Return the [X, Y] coordinate for the center point of the cell that contains the specified text.  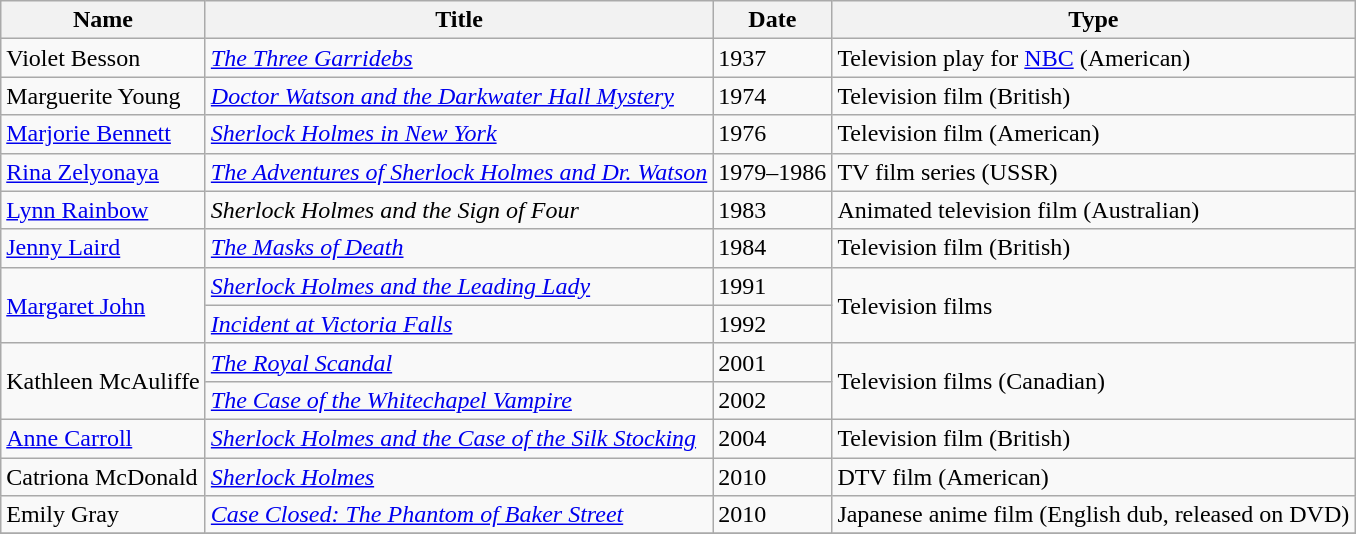
DTV film (American) [1094, 477]
Emily Gray [104, 515]
1992 [772, 324]
1976 [772, 134]
The Royal Scandal [458, 362]
Type [1094, 20]
The Three Garridebs [458, 58]
Catriona McDonald [104, 477]
1974 [772, 96]
Animated television film (Australian) [1094, 210]
1937 [772, 58]
1984 [772, 248]
Anne Carroll [104, 438]
Margaret John [104, 305]
Jenny Laird [104, 248]
Marguerite Young [104, 96]
Television films [1094, 305]
Incident at Victoria Falls [458, 324]
Sherlock Holmes in New York [458, 134]
Rina Zelyonaya [104, 172]
Sherlock Holmes and the Case of the Silk Stocking [458, 438]
1991 [772, 286]
1983 [772, 210]
2001 [772, 362]
Marjorie Bennett [104, 134]
Japanese anime film (English dub, released on DVD) [1094, 515]
Television play for NBC (American) [1094, 58]
Television film (American) [1094, 134]
2002 [772, 400]
Doctor Watson and the Darkwater Hall Mystery [458, 96]
Title [458, 20]
The Masks of Death [458, 248]
Sherlock Holmes and the Sign of Four [458, 210]
Name [104, 20]
Sherlock Holmes and the Leading Lady [458, 286]
Date [772, 20]
Lynn Rainbow [104, 210]
TV film series (USSR) [1094, 172]
Violet Besson [104, 58]
The Adventures of Sherlock Holmes and Dr. Watson [458, 172]
Case Closed: The Phantom of Baker Street [458, 515]
The Case of the Whitechapel Vampire [458, 400]
Kathleen McAuliffe [104, 381]
Sherlock Holmes [458, 477]
2004 [772, 438]
Television films (Canadian) [1094, 381]
1979–1986 [772, 172]
